Find where the given text appears and provide that cell's center as (X, Y) coordinate. 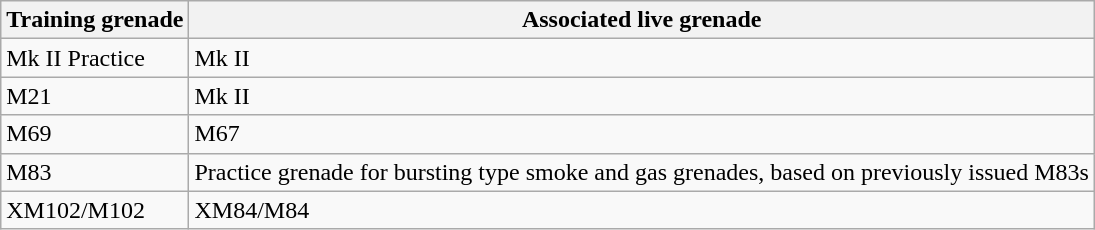
XM84/M84 (642, 210)
M67 (642, 134)
Training grenade (95, 20)
Associated live grenade (642, 20)
XM102/M102 (95, 210)
Practice grenade for bursting type smoke and gas grenades, based on previously issued M83s (642, 172)
M21 (95, 96)
M83 (95, 172)
Mk II Practice (95, 58)
M69 (95, 134)
